Output the (X, Y) coordinate of the center of the cell containing the given text.  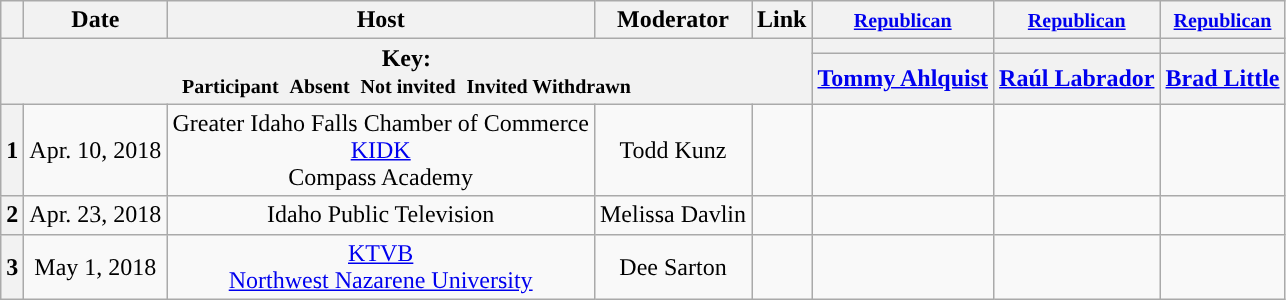
Key: Participant Absent Not invited Invited Withdrawn (406, 72)
May 1, 2018 (96, 266)
Todd Kunz (672, 150)
Apr. 23, 2018 (96, 215)
Idaho Public Television (381, 215)
Tommy Ahlquist (903, 78)
2 (12, 215)
Link (782, 20)
Brad Little (1222, 78)
KTVBNorthwest Nazarene University (381, 266)
3 (12, 266)
Raúl Labrador (1077, 78)
Date (96, 20)
Greater Idaho Falls Chamber of CommerceKIDKCompass Academy (381, 150)
Host (381, 20)
Moderator (672, 20)
1 (12, 150)
Melissa Davlin (672, 215)
Dee Sarton (672, 266)
Apr. 10, 2018 (96, 150)
